From the cell containing the given text, extract its center point as (x, y) coordinate. 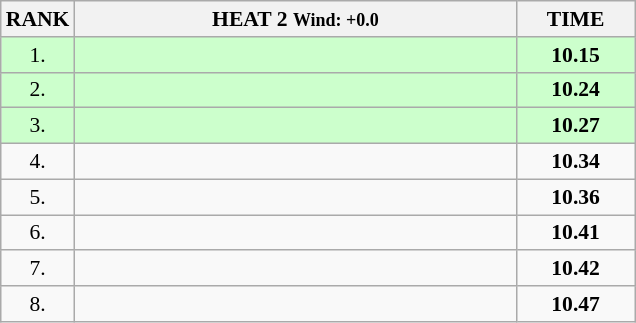
TIME (576, 19)
5. (38, 197)
6. (38, 233)
10.15 (576, 55)
HEAT 2 Wind: +0.0 (295, 19)
10.34 (576, 162)
10.41 (576, 233)
RANK (38, 19)
10.24 (576, 90)
2. (38, 90)
1. (38, 55)
10.36 (576, 197)
7. (38, 269)
10.42 (576, 269)
4. (38, 162)
8. (38, 304)
10.47 (576, 304)
10.27 (576, 126)
3. (38, 126)
